From the cell containing the given text, extract its center point as (x, y) coordinate. 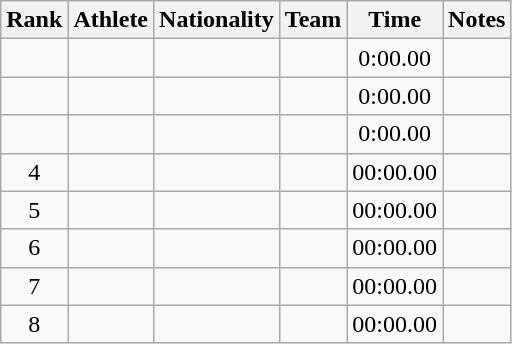
Athlete (111, 20)
Time (395, 20)
Notes (477, 20)
Team (313, 20)
8 (34, 324)
4 (34, 172)
Rank (34, 20)
5 (34, 210)
6 (34, 248)
Nationality (217, 20)
7 (34, 286)
